From the cell containing the given text, extract its center point as (X, Y) coordinate. 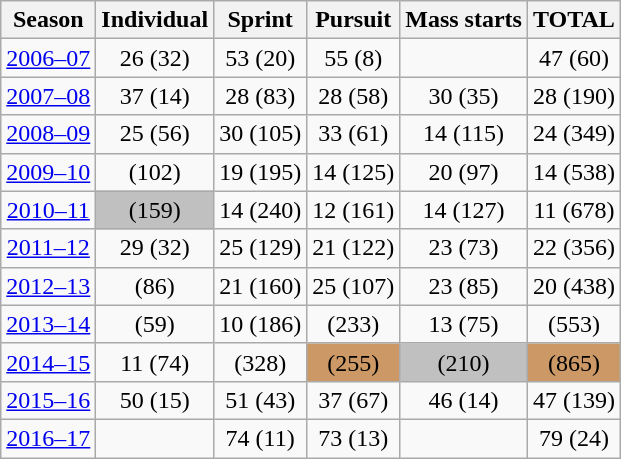
14 (538) (574, 172)
25 (107) (354, 286)
14 (115) (464, 134)
24 (349) (574, 134)
21 (160) (260, 286)
20 (438) (574, 286)
10 (186) (260, 324)
21 (122) (354, 248)
37 (67) (354, 400)
79 (24) (574, 438)
Pursuit (354, 20)
14 (125) (354, 172)
14 (240) (260, 210)
(553) (574, 324)
TOTAL (574, 20)
23 (85) (464, 286)
51 (43) (260, 400)
2013–14 (48, 324)
(210) (464, 362)
(59) (155, 324)
14 (127) (464, 210)
26 (32) (155, 58)
28 (190) (574, 96)
47 (139) (574, 400)
2014–15 (48, 362)
2006–07 (48, 58)
23 (73) (464, 248)
2016–17 (48, 438)
(328) (260, 362)
2010–11 (48, 210)
Sprint (260, 20)
2015–16 (48, 400)
12 (161) (354, 210)
55 (8) (354, 58)
Mass starts (464, 20)
(159) (155, 210)
20 (97) (464, 172)
2008–09 (48, 134)
28 (83) (260, 96)
(233) (354, 324)
(86) (155, 286)
(255) (354, 362)
2012–13 (48, 286)
30 (35) (464, 96)
(102) (155, 172)
(865) (574, 362)
29 (32) (155, 248)
37 (14) (155, 96)
2009–10 (48, 172)
13 (75) (464, 324)
28 (58) (354, 96)
25 (56) (155, 134)
11 (74) (155, 362)
33 (61) (354, 134)
19 (195) (260, 172)
Individual (155, 20)
25 (129) (260, 248)
2011–12 (48, 248)
50 (15) (155, 400)
30 (105) (260, 134)
46 (14) (464, 400)
2007–08 (48, 96)
47 (60) (574, 58)
53 (20) (260, 58)
11 (678) (574, 210)
73 (13) (354, 438)
Season (48, 20)
74 (11) (260, 438)
22 (356) (574, 248)
